Search for the cell housing the specified text and yield its (x, y) center coordinate. 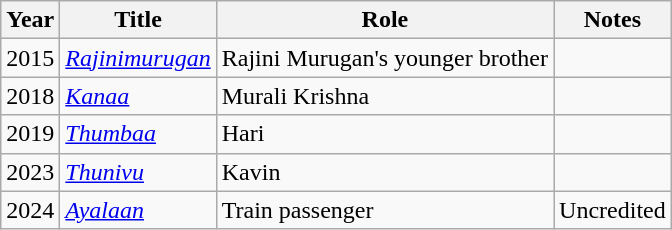
Rajini Murugan's younger brother (384, 58)
Title (138, 20)
Hari (384, 134)
2019 (30, 134)
Rajinimurugan (138, 58)
2023 (30, 172)
Ayalaan (138, 210)
Murali Krishna (384, 96)
Role (384, 20)
2024 (30, 210)
Kanaa (138, 96)
Notes (613, 20)
Uncredited (613, 210)
Year (30, 20)
Thunivu (138, 172)
Thumbaa (138, 134)
Kavin (384, 172)
Train passenger (384, 210)
2015 (30, 58)
2018 (30, 96)
